For the text-containing cell, return its midpoint in [x, y] coordinate format. 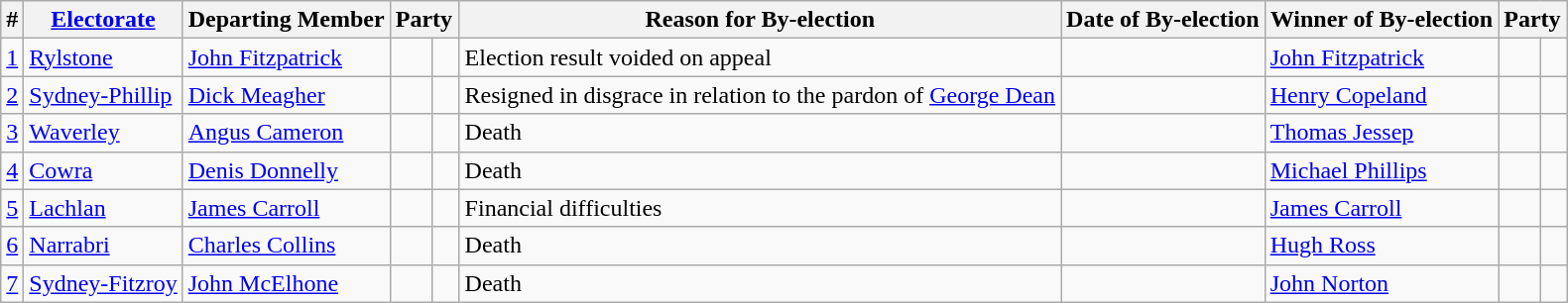
7 [12, 283]
Denis Donnelly [286, 170]
3 [12, 133]
John McElhone [286, 283]
Financial difficulties [760, 208]
Charles Collins [286, 246]
Sydney-Phillip [103, 95]
Reason for By-election [760, 20]
Angus Cameron [286, 133]
Hugh Ross [1382, 246]
Election result voided on appeal [760, 57]
John Norton [1382, 283]
Thomas Jessep [1382, 133]
Waverley [103, 133]
4 [12, 170]
6 [12, 246]
Lachlan [103, 208]
Rylstone [103, 57]
2 [12, 95]
Resigned in disgrace in relation to the pardon of George Dean [760, 95]
Narrabri [103, 246]
Henry Copeland [1382, 95]
Winner of By-election [1382, 20]
Sydney-Fitzroy [103, 283]
Departing Member [286, 20]
5 [12, 208]
1 [12, 57]
Cowra [103, 170]
# [12, 20]
Dick Meagher [286, 95]
Michael Phillips [1382, 170]
Date of By-election [1163, 20]
Electorate [103, 20]
